Determine the (X, Y) coordinate at the center of the cell enclosing the given text.  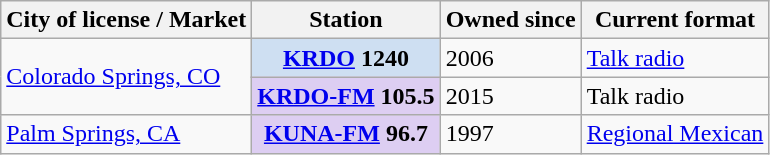
Owned since (510, 20)
Station (346, 20)
Palm Springs, CA (126, 134)
Colorado Springs, CO (126, 77)
KRDO 1240 (346, 58)
City of license / Market (126, 20)
KUNA-FM 96.7 (346, 134)
KRDO-FM 105.5 (346, 96)
Current format (675, 20)
2015 (510, 96)
Regional Mexican (675, 134)
1997 (510, 134)
2006 (510, 58)
